Locate the cell with the specified text and output its [X, Y] center coordinate. 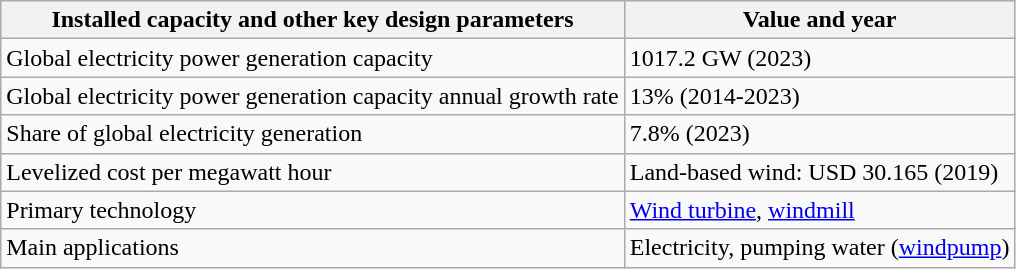
13% (2014-2023) [820, 96]
Installed capacity and other key design parameters [312, 20]
Levelized cost per megawatt hour [312, 172]
Global electricity power generation capacity [312, 58]
1017.2 GW (2023) [820, 58]
Wind turbine, windmill [820, 210]
Land-based wind: USD 30.165 (2019) [820, 172]
Primary technology [312, 210]
Main applications [312, 248]
Share of global electricity generation [312, 134]
Value and year [820, 20]
7.8% (2023) [820, 134]
Electricity, pumping water (windpump) [820, 248]
Global electricity power generation capacity annual growth rate [312, 96]
